Provide the [x, y] coordinate of the cell's center where the given text is located.  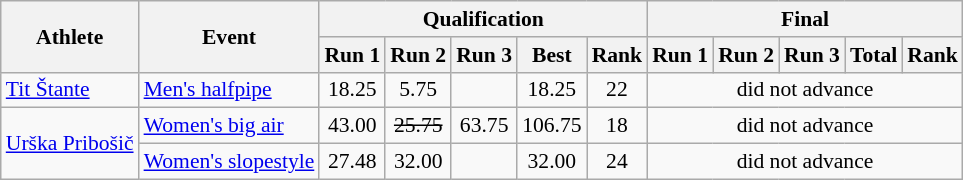
Best [552, 55]
Tit Štante [70, 90]
Total [874, 55]
Women's slopestyle [230, 162]
5.75 [418, 90]
Final [805, 19]
Men's halfpipe [230, 90]
106.75 [552, 126]
Urška Pribošič [70, 144]
63.75 [484, 126]
25.75 [418, 126]
22 [618, 90]
18 [618, 126]
43.00 [352, 126]
Event [230, 36]
27.48 [352, 162]
Women's big air [230, 126]
Qualification [483, 19]
Athlete [70, 36]
24 [618, 162]
